For the text-containing cell, return its midpoint in [X, Y] coordinate format. 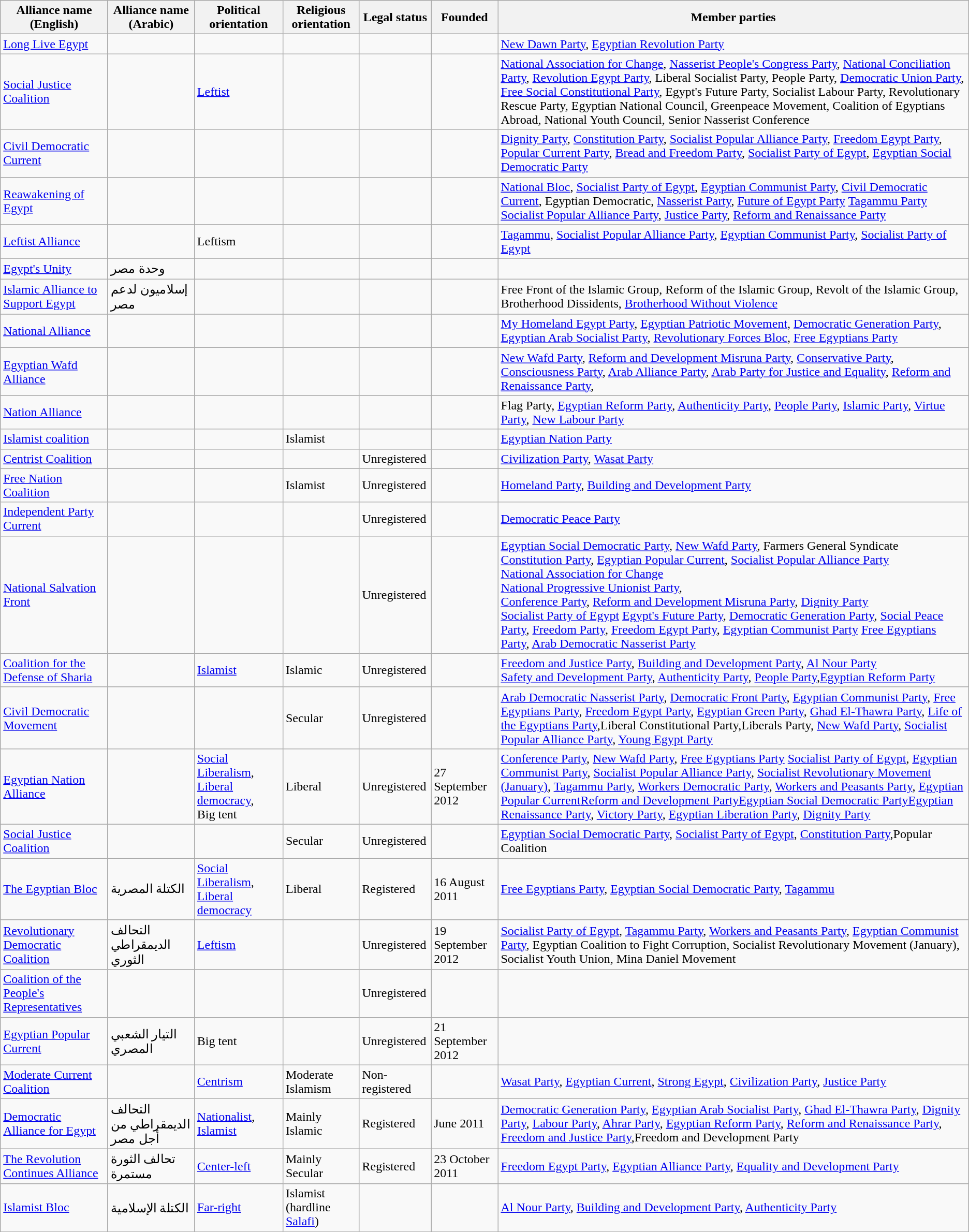
21 September 2012 [465, 1041]
The Egyptian Bloc [54, 889]
Flag Party, Egyptian Reform Party, Authenticity Party, People Party, Islamic Party, Virtue Party, New Labour Party [733, 412]
Mainly Islamic [321, 1123]
Al Nour Party, Building and Development Party, Authenticity Party [733, 1208]
Coalition of the People's Representatives [54, 993]
Centrist Coalition [54, 459]
إسلاميون لدعم مصر [151, 297]
Big tent [238, 1041]
Revolutionary Democratic Coalition [54, 945]
التيار الشعبي المصري [151, 1041]
Legal status [395, 18]
Egypt's Unity [54, 269]
الكتلة المصرية [151, 889]
Centrism [238, 1082]
Coalition for the Defense of Sharia [54, 670]
الكتلة الإسلامية [151, 1208]
Democratic Peace Party [733, 519]
Moderate Current Coalition [54, 1082]
Alliance name (Arabic) [151, 18]
Founded [465, 18]
National Alliance [54, 331]
Leftist [238, 92]
Non-registered [395, 1082]
Civilization Party, Wasat Party [733, 459]
Free Egyptians Party, Egyptian Social Democratic Party, Tagammu [733, 889]
Center-left [238, 1166]
Egyptian Nation Party [733, 439]
Religious orientation [321, 18]
Far-right [238, 1208]
Nationalist, Islamist [238, 1123]
Nation Alliance [54, 412]
Independent Party Current [54, 519]
وحدة مصر [151, 269]
National Salvation Front [54, 594]
Islamist Bloc [54, 1208]
Islamist (hardline Salafi) [321, 1208]
Democratic Alliance for Egypt [54, 1123]
27 September 2012 [465, 786]
Wasat Party, Egyptian Current, Strong Egypt, Civilization Party, Justice Party [733, 1082]
16 August 2011 [465, 889]
Mainly Secular [321, 1166]
19 September 2012 [465, 945]
Social Liberalism, Liberal democracy [238, 889]
Islamic Alliance to Support Egypt [54, 297]
Alliance name (English) [54, 18]
Member parties [733, 18]
Free Nation Coalition [54, 486]
Civil Democratic Movement [54, 717]
The Revolution Continues Alliance [54, 1166]
Leftist Alliance [54, 241]
تحالف الثورة مستمرة [151, 1166]
New Dawn Party, Egyptian Revolution Party [733, 44]
Egyptian Social Democratic Party, Socialist Party of Egypt, Constitution Party,Popular Coalition [733, 841]
Civil Democratic Current [54, 153]
Freedom Egypt Party, Egyptian Alliance Party, Equality and Development Party [733, 1166]
June 2011 [465, 1123]
Egyptian Wafd Alliance [54, 372]
Egyptian Nation Alliance [54, 786]
Political orientation [238, 18]
Tagammu, Socialist Popular Alliance Party, Egyptian Communist Party, Socialist Party of Egypt [733, 241]
Islamist coalition [54, 439]
Egyptian Popular Current [54, 1041]
Moderate Islamism [321, 1082]
Long Live Egypt [54, 44]
التحالف الديمقراطي من أجل مصر [151, 1123]
Free Front of the Islamic Group, Reform of the Islamic Group, Revolt of the Islamic Group, Brotherhood Dissidents, Brotherhood Without Violence [733, 297]
التحالف الديمقراطي الثوري [151, 945]
Islamic [321, 670]
Social Liberalism, Liberal democracy,Big tent [238, 786]
23 October 2011 [465, 1166]
Reawakening of Egypt [54, 201]
Homeland Party, Building and Development Party [733, 486]
